Locate the cell with the specified text and output its [X, Y] center coordinate. 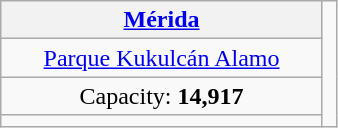
Parque Kukulcán Alamo [162, 58]
Capacity: 14,917 [162, 96]
Mérida [162, 20]
